For the text-containing cell, return its midpoint in [x, y] coordinate format. 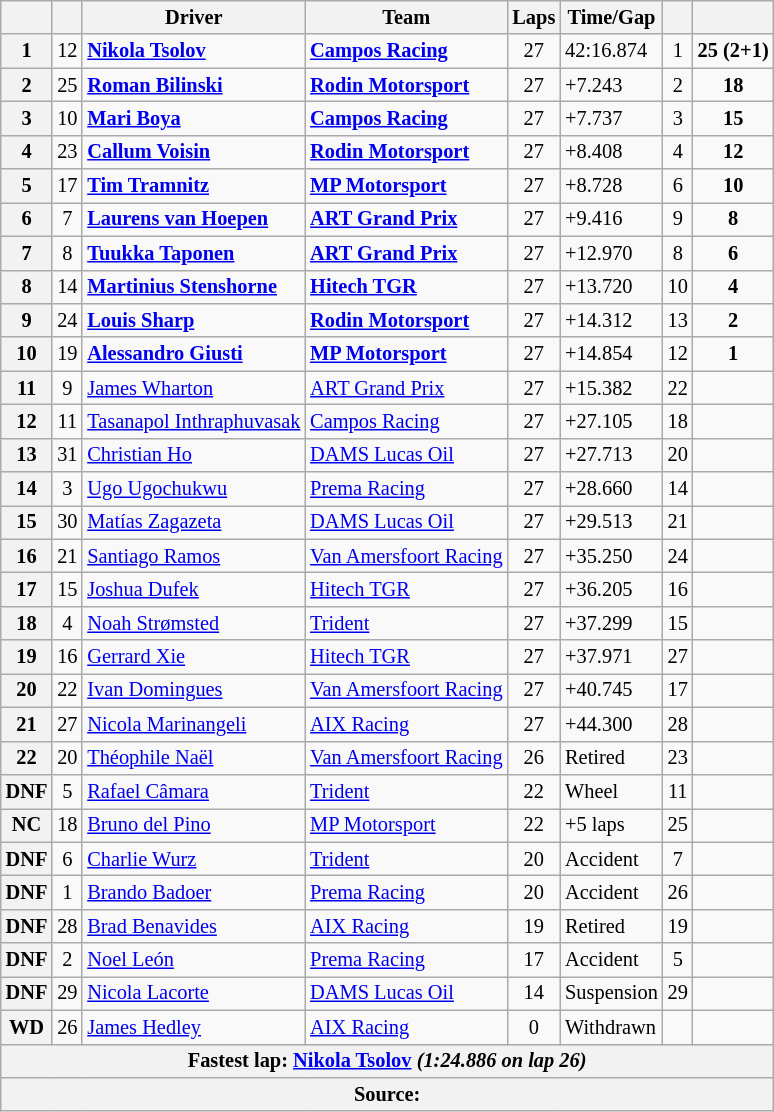
+14.854 [612, 354]
42:16.874 [612, 51]
Tasanapol Inthraphuvasak [194, 421]
Team [406, 17]
Roman Bilinski [194, 85]
30 [67, 522]
Noah Strømsted [194, 623]
+5 laps [612, 825]
31 [67, 455]
Charlie Wurz [194, 859]
+40.745 [612, 690]
Santiago Ramos [194, 556]
Nikola Tsolov [194, 51]
Martinius Stenshorne [194, 287]
Suspension [612, 993]
0 [534, 1027]
+28.660 [612, 489]
+27.713 [612, 455]
+44.300 [612, 724]
Ugo Ugochukwu [194, 489]
+12.970 [612, 253]
+7.737 [612, 118]
Callum Voisin [194, 152]
Mari Boya [194, 118]
+9.416 [612, 219]
+29.513 [612, 522]
Brad Benavides [194, 926]
Bruno del Pino [194, 825]
Withdrawn [612, 1027]
25 (2+1) [734, 51]
+37.299 [612, 623]
Laurens van Hoepen [194, 219]
Wheel [612, 791]
Laps [534, 17]
James Wharton [194, 388]
NC [27, 825]
+27.105 [612, 421]
Noel León [194, 960]
Gerrard Xie [194, 657]
Brando Badoer [194, 892]
Tim Tramnitz [194, 186]
WD [27, 1027]
James Hedley [194, 1027]
Christian Ho [194, 455]
+13.720 [612, 287]
+8.408 [612, 152]
Rafael Câmara [194, 791]
Alessandro Giusti [194, 354]
Fastest lap: Nikola Tsolov (1:24.886 on lap 26) [388, 1061]
+14.312 [612, 320]
Louis Sharp [194, 320]
Théophile Naël [194, 758]
+37.971 [612, 657]
Driver [194, 17]
Matías Zagazeta [194, 522]
+36.205 [612, 589]
Source: [388, 1094]
+8.728 [612, 186]
Nicola Lacorte [194, 993]
Time/Gap [612, 17]
+7.243 [612, 85]
+35.250 [612, 556]
Nicola Marinangeli [194, 724]
+15.382 [612, 388]
Joshua Dufek [194, 589]
Ivan Domingues [194, 690]
Tuukka Taponen [194, 253]
